Extract the [x, y] coordinate from the center of the cell holding the provided text.  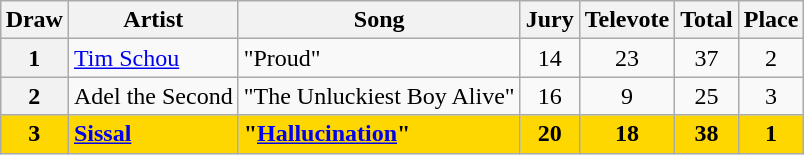
Jury [550, 20]
Televote [626, 20]
37 [707, 58]
14 [550, 58]
Artist [153, 20]
Tim Schou [153, 58]
20 [550, 134]
25 [707, 96]
"Proud" [379, 58]
18 [626, 134]
23 [626, 58]
Draw [34, 20]
9 [626, 96]
Total [707, 20]
16 [550, 96]
38 [707, 134]
Place [771, 20]
Sissal [153, 134]
Adel the Second [153, 96]
Song [379, 20]
"The Unluckiest Boy Alive" [379, 96]
"Hallucination" [379, 134]
